Output the [x, y] coordinate of the center of the cell containing the given text.  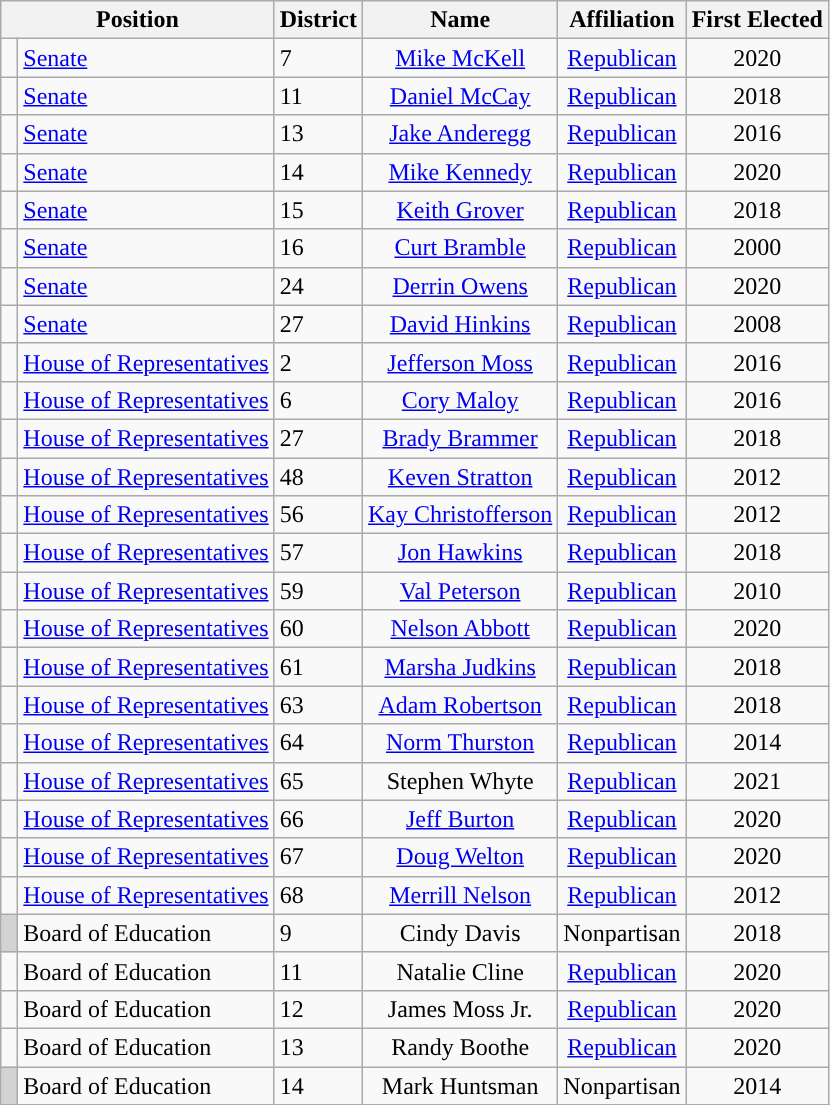
2010 [757, 591]
Brady Brammer [460, 438]
Marsha Judkins [460, 667]
Mike McKell [460, 58]
Randy Boothe [460, 1047]
48 [318, 477]
67 [318, 857]
Merrill Nelson [460, 895]
Affiliation [622, 20]
Mike Kennedy [460, 172]
Val Peterson [460, 591]
24 [318, 286]
2008 [757, 324]
David Hinkins [460, 324]
Curt Bramble [460, 248]
Jeff Burton [460, 819]
66 [318, 819]
2 [318, 362]
First Elected [757, 20]
Keven Stratton [460, 477]
Norm Thurston [460, 743]
Jake Anderegg [460, 134]
Nelson Abbott [460, 629]
Cindy Davis [460, 933]
Jon Hawkins [460, 553]
68 [318, 895]
Derrin Owens [460, 286]
Daniel McCay [460, 96]
9 [318, 933]
56 [318, 515]
Doug Welton [460, 857]
7 [318, 58]
Cory Maloy [460, 400]
Position [138, 20]
63 [318, 705]
12 [318, 1009]
James Moss Jr. [460, 1009]
District [318, 20]
Jefferson Moss [460, 362]
Mark Huntsman [460, 1085]
61 [318, 667]
Keith Grover [460, 210]
60 [318, 629]
Kay Christofferson [460, 515]
57 [318, 553]
65 [318, 781]
2000 [757, 248]
Adam Robertson [460, 705]
Stephen Whyte [460, 781]
64 [318, 743]
2021 [757, 781]
15 [318, 210]
Name [460, 20]
Natalie Cline [460, 971]
16 [318, 248]
59 [318, 591]
6 [318, 400]
